Extract the [X, Y] coordinate from the center of the cell holding the provided text.  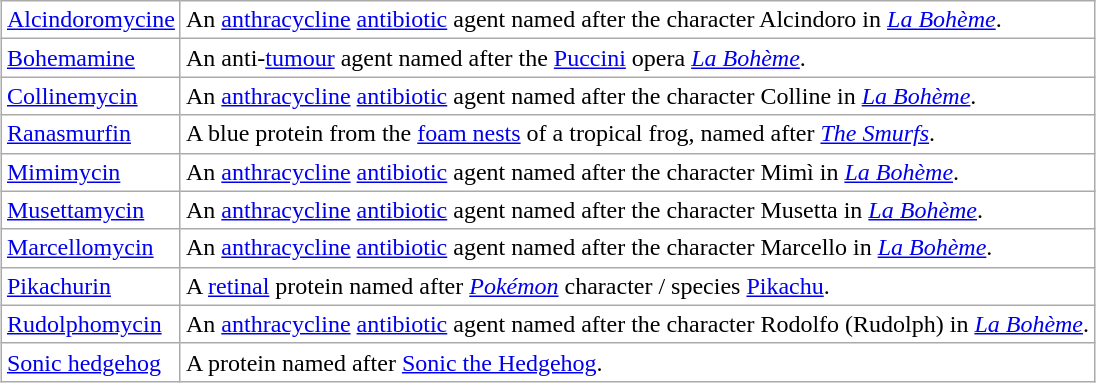
Mimimycin [90, 172]
Alcindoromycine [90, 20]
Ranasmurfin [90, 134]
Bohemamine [90, 58]
An anthracycline antibiotic agent named after the character Alcindoro in La Bohème. [637, 20]
A protein named after Sonic the Hedgehog. [637, 362]
Rudolphomycin [90, 324]
An anti-tumour agent named after the Puccini opera La Bohème. [637, 58]
An anthracycline antibiotic agent named after the character Rodolfo (Rudolph) in La Bohème. [637, 324]
Musettamycin [90, 210]
Pikachurin [90, 286]
Marcellomycin [90, 248]
Sonic hedgehog [90, 362]
Collinemycin [90, 96]
A retinal protein named after Pokémon character / species Pikachu. [637, 286]
An anthracycline antibiotic agent named after the character Mimì in La Bohème. [637, 172]
An anthracycline antibiotic agent named after the character Marcello in La Bohème. [637, 248]
An anthracycline antibiotic agent named after the character Colline in La Bohème. [637, 96]
A blue protein from the foam nests of a tropical frog, named after The Smurfs. [637, 134]
An anthracycline antibiotic agent named after the character Musetta in La Bohème. [637, 210]
